Scan for the cell matching the given text and deliver its [X, Y] coordinate at center. 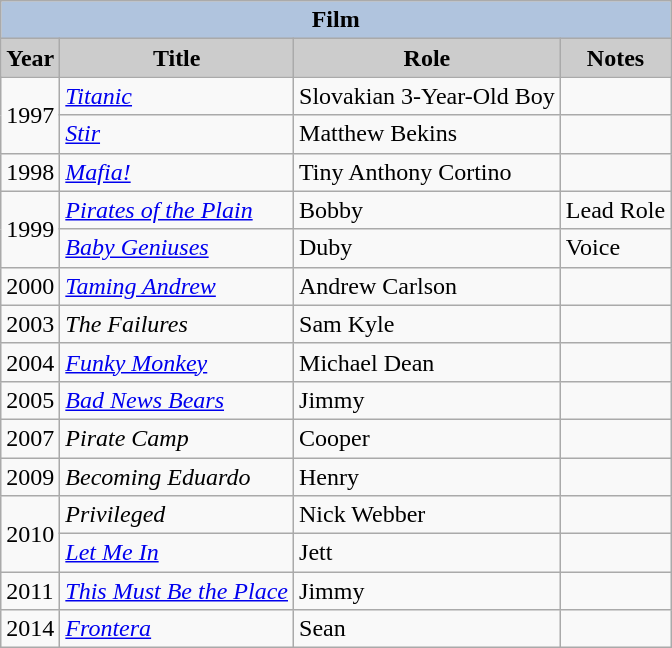
Frontera [177, 629]
Duby [428, 248]
Year [30, 58]
Bad News Bears [177, 400]
Stir [177, 134]
Cooper [428, 438]
Pirate Camp [177, 438]
Slovakian 3-Year-Old Boy [428, 96]
Bobby [428, 210]
The Failures [177, 324]
2000 [30, 286]
2011 [30, 591]
Titanic [177, 96]
Title [177, 58]
Privileged [177, 515]
Role [428, 58]
Film [336, 20]
2010 [30, 534]
2004 [30, 362]
2005 [30, 400]
Notes [615, 58]
Funky Monkey [177, 362]
Pirates of the Plain [177, 210]
2009 [30, 477]
Baby Geniuses [177, 248]
Matthew Bekins [428, 134]
Taming Andrew [177, 286]
Tiny Anthony Cortino [428, 172]
Sam Kyle [428, 324]
Mafia! [177, 172]
1998 [30, 172]
2007 [30, 438]
Becoming Eduardo [177, 477]
1999 [30, 229]
2003 [30, 324]
Andrew Carlson [428, 286]
Michael Dean [428, 362]
Voice [615, 248]
Nick Webber [428, 515]
Let Me In [177, 553]
2014 [30, 629]
Henry [428, 477]
1997 [30, 115]
Jett [428, 553]
Lead Role [615, 210]
Sean [428, 629]
This Must Be the Place [177, 591]
